Capture the cell that displays the provided text and extract its [X, Y] central coordinate. 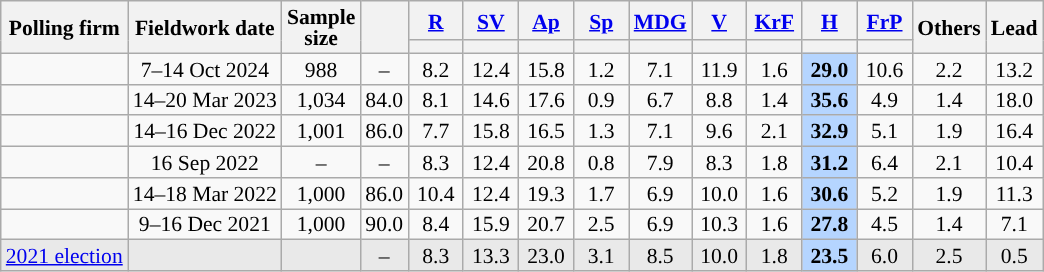
35.6 [830, 100]
16 Sep 2022 [205, 162]
90.0 [384, 224]
20.8 [546, 162]
8.8 [720, 100]
23.0 [546, 256]
14.6 [490, 100]
30.6 [830, 194]
13.3 [490, 256]
1.2 [602, 68]
V [720, 20]
Lead [1014, 27]
0.5 [1014, 256]
19.3 [546, 194]
18.0 [1014, 100]
6.0 [884, 256]
1.3 [602, 132]
32.9 [830, 132]
14–18 Mar 2022 [205, 194]
8.1 [436, 100]
0.8 [602, 162]
11.3 [1014, 194]
8.5 [660, 256]
988 [321, 68]
1.7 [602, 194]
84.0 [384, 100]
8.2 [436, 68]
KrF [774, 20]
7.7 [436, 132]
Others [949, 27]
H [830, 20]
6.7 [660, 100]
17.6 [546, 100]
FrP [884, 20]
23.5 [830, 256]
13.2 [1014, 68]
9–16 Dec 2021 [205, 224]
SV [490, 20]
R [436, 20]
15.9 [490, 224]
16.5 [546, 132]
11.9 [720, 68]
5.1 [884, 132]
Polling firm [64, 27]
7–14 Oct 2024 [205, 68]
16.4 [1014, 132]
7.9 [660, 162]
10.3 [720, 224]
8.4 [436, 224]
2021 election [64, 256]
6.4 [884, 162]
MDG [660, 20]
Fieldwork date [205, 27]
1,034 [321, 100]
29.0 [830, 68]
Sp [602, 20]
10.6 [884, 68]
Ap [546, 20]
14–16 Dec 2022 [205, 132]
31.2 [830, 162]
4.5 [884, 224]
4.9 [884, 100]
Samplesize [321, 27]
9.6 [720, 132]
3.1 [602, 256]
20.7 [546, 224]
5.2 [884, 194]
1,001 [321, 132]
0.9 [602, 100]
14–20 Mar 2023 [205, 100]
27.8 [830, 224]
2.2 [949, 68]
